Locate the cell with the specified text and output its (X, Y) center coordinate. 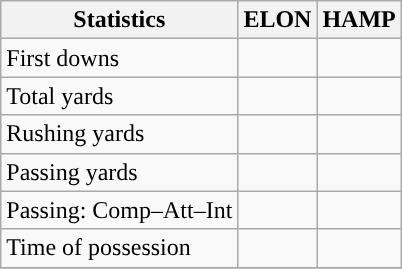
ELON (278, 20)
Statistics (120, 20)
First downs (120, 58)
Total yards (120, 96)
Passing: Comp–Att–Int (120, 210)
Time of possession (120, 248)
Passing yards (120, 172)
HAMP (359, 20)
Rushing yards (120, 134)
